Identify which cell holds the provided text, then report its [X, Y] central coordinate. 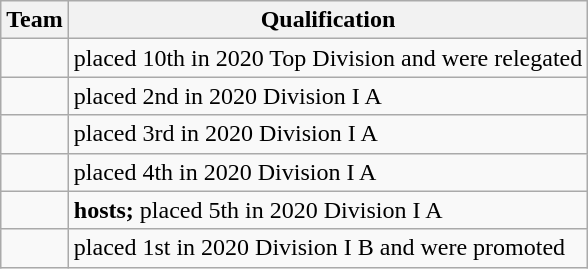
placed 10th in 2020 Top Division and were relegated [328, 58]
placed 3rd in 2020 Division I A [328, 134]
placed 1st in 2020 Division I B and were promoted [328, 248]
Team [35, 20]
Qualification [328, 20]
hosts; placed 5th in 2020 Division I A [328, 210]
placed 4th in 2020 Division I A [328, 172]
placed 2nd in 2020 Division I A [328, 96]
